Provide the (x, y) coordinate of the cell's center where the given text is located.  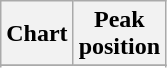
Peakposition (119, 34)
Chart (37, 34)
